For the text-containing cell, return its midpoint in (x, y) coordinate format. 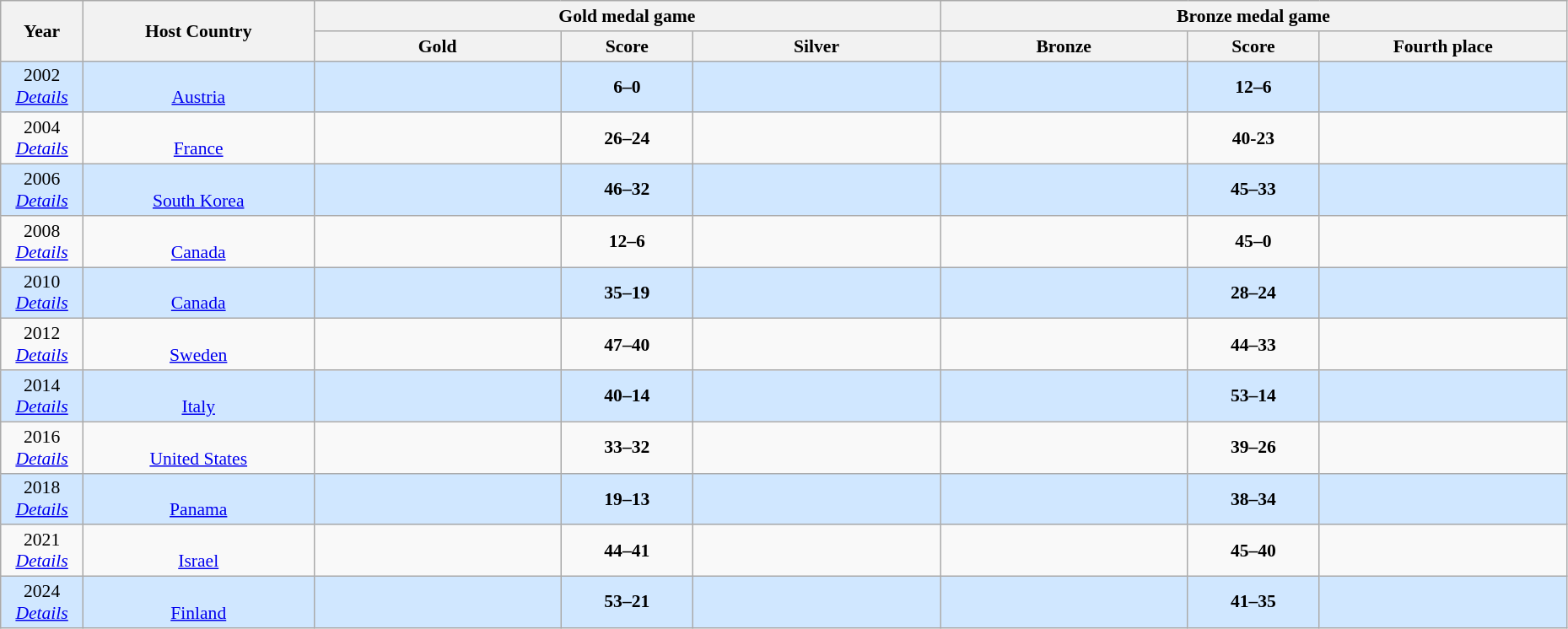
France (198, 138)
2018 Details (42, 499)
35–19 (627, 293)
Gold (437, 46)
45–40 (1253, 551)
2024 Details (42, 602)
Panama (198, 499)
Gold medal game (628, 16)
2010 Details (42, 293)
53–14 (1253, 396)
United States (198, 447)
2006 Details (42, 191)
46–32 (627, 191)
Austria (198, 86)
47–40 (627, 344)
28–24 (1253, 293)
Host Country (198, 30)
40-23 (1253, 138)
Sweden (198, 344)
Bronze (1064, 46)
Year (42, 30)
6–0 (627, 86)
33–32 (627, 447)
53–21 (627, 602)
45–0 (1253, 241)
Bronze medal game (1253, 16)
26–24 (627, 138)
45–33 (1253, 191)
2014 Details (42, 396)
2016 Details (42, 447)
2021 Details (42, 551)
38–34 (1253, 499)
19–13 (627, 499)
41–35 (1253, 602)
2004 Details (42, 138)
2002 Details (42, 86)
40–14 (627, 396)
2012 Details (42, 344)
Silver (816, 46)
Finland (198, 602)
44–33 (1253, 344)
39–26 (1253, 447)
2008 Details (42, 241)
Italy (198, 396)
South Korea (198, 191)
Fourth place (1442, 46)
Israel (198, 551)
44–41 (627, 551)
